Identify which cell holds the provided text, then report its [x, y] central coordinate. 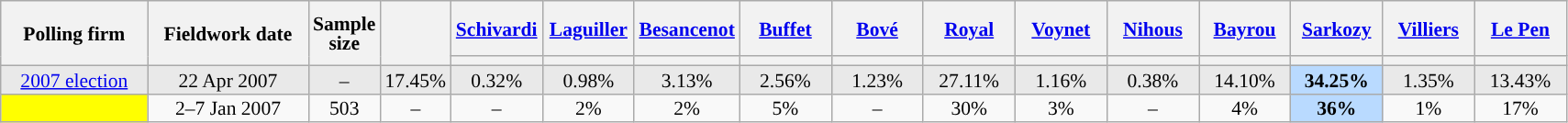
503 [344, 108]
30% [969, 108]
0.98% [588, 79]
1.23% [877, 79]
14.10% [1245, 79]
Bové [877, 28]
Bayrou [1245, 28]
Samplesize [344, 33]
2–7 Jan 2007 [228, 108]
Polling firm [74, 33]
Villiers [1429, 28]
1.35% [1429, 79]
17.45% [415, 79]
Besancenot [686, 28]
Le Pen [1520, 28]
22 Apr 2007 [228, 79]
2007 election [74, 79]
Sarkozy [1337, 28]
Fieldwork date [228, 33]
4% [1245, 108]
0.32% [496, 79]
Laguiller [588, 28]
3.13% [686, 79]
34.25% [1337, 79]
1% [1429, 108]
36% [1337, 108]
2.56% [785, 79]
17% [1520, 108]
27.11% [969, 79]
1.16% [1061, 79]
0.38% [1152, 79]
Schivardi [496, 28]
Voynet [1061, 28]
Buffet [785, 28]
Nihous [1152, 28]
Royal [969, 28]
13.43% [1520, 79]
3% [1061, 108]
5% [785, 108]
